Output the (x, y) coordinate of the center of the cell containing the given text.  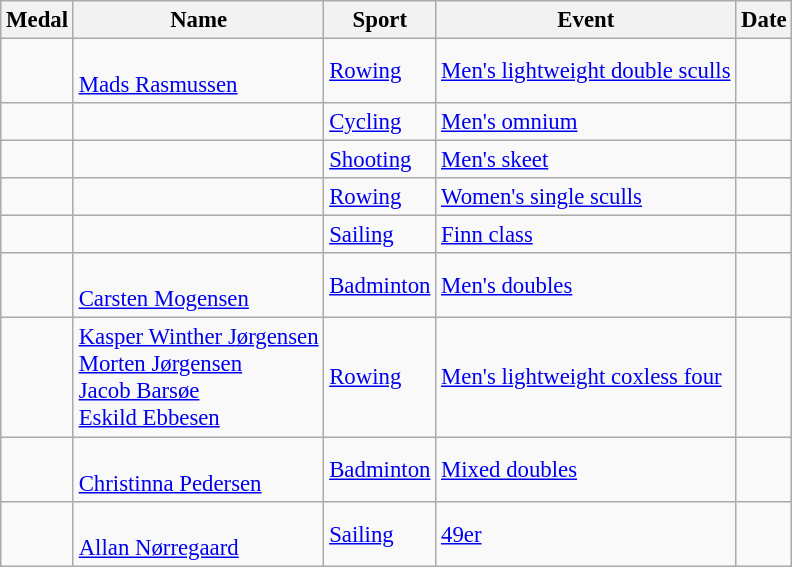
Christinna Pedersen (198, 470)
Men's skeet (586, 160)
Cycling (380, 122)
Medal (38, 20)
Date (764, 20)
Men's lightweight coxless four (586, 378)
Allan Nørregaard (198, 534)
Name (198, 20)
Men's doubles (586, 286)
Men's lightweight double sculls (586, 72)
Carsten Mogensen (198, 286)
Kasper Winther JørgensenMorten JørgensenJacob BarsøeEskild Ebbesen (198, 378)
Sport (380, 20)
Women's single sculls (586, 197)
Finn class (586, 235)
Mads Rasmussen (198, 72)
Event (586, 20)
Mixed doubles (586, 470)
49er (586, 534)
Shooting (380, 160)
Men's omnium (586, 122)
